Identify which cell holds the provided text, then report its [X, Y] central coordinate. 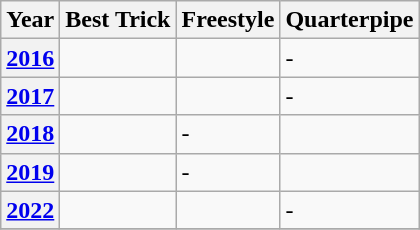
Best Trick [118, 20]
Freestyle [228, 20]
2016 [30, 58]
2022 [30, 210]
Year [30, 20]
2017 [30, 96]
2018 [30, 134]
Quarterpipe [350, 20]
2019 [30, 172]
